Find where the given text appears and provide that cell's center as [x, y] coordinate. 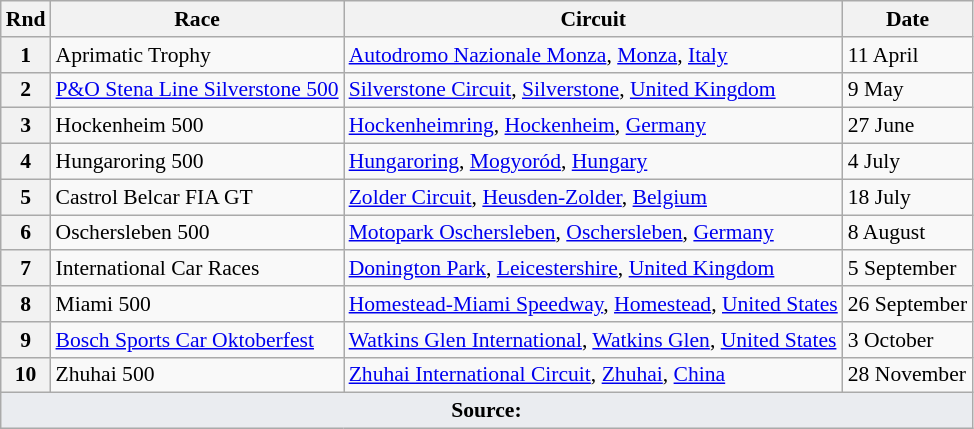
8 August [908, 233]
Hockenheimring, Hockenheim, Germany [594, 126]
3 [26, 126]
Miami 500 [196, 304]
Oschersleben 500 [196, 233]
4 [26, 162]
1 [26, 55]
Date [908, 19]
4 July [908, 162]
Zolder Circuit, Heusden-Zolder, Belgium [594, 197]
Autodromo Nazionale Monza, Monza, Italy [594, 55]
Zhuhai 500 [196, 375]
Race [196, 19]
Hungaroring 500 [196, 162]
Silverstone Circuit, Silverstone, United Kingdom [594, 90]
6 [26, 233]
5 [26, 197]
3 October [908, 340]
26 September [908, 304]
Motopark Oschersleben, Oschersleben, Germany [594, 233]
International Car Races [196, 269]
28 November [908, 375]
27 June [908, 126]
Source: [486, 411]
18 July [908, 197]
Castrol Belcar FIA GT [196, 197]
8 [26, 304]
9 May [908, 90]
Circuit [594, 19]
Donington Park, Leicestershire, United Kingdom [594, 269]
2 [26, 90]
Watkins Glen International, Watkins Glen, United States [594, 340]
11 April [908, 55]
7 [26, 269]
Hungaroring, Mogyoród, Hungary [594, 162]
Bosch Sports Car Oktoberfest [196, 340]
10 [26, 375]
Rnd [26, 19]
9 [26, 340]
Homestead-Miami Speedway, Homestead, United States [594, 304]
5 September [908, 269]
Zhuhai International Circuit, Zhuhai, China [594, 375]
Hockenheim 500 [196, 126]
P&O Stena Line Silverstone 500 [196, 90]
Aprimatic Trophy [196, 55]
